Capture the cell that displays the provided text and extract its (X, Y) central coordinate. 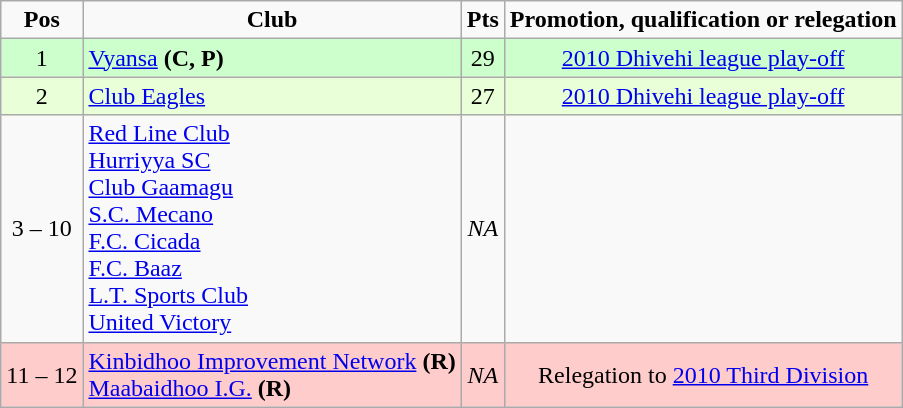
Relegation to 2010 Third Division (703, 374)
2 (42, 96)
Promotion, qualification or relegation (703, 20)
Pos (42, 20)
Pts (482, 20)
Kinbidhoo Improvement Network (R)Maabaidhoo I.G. (R) (272, 374)
3 – 10 (42, 228)
27 (482, 96)
29 (482, 58)
Club (272, 20)
1 (42, 58)
Club Eagles (272, 96)
Vyansa (C, P) (272, 58)
Red Line ClubHurriyya SCClub GaamaguS.C. MecanoF.C. CicadaF.C. BaazL.T. Sports ClubUnited Victory (272, 228)
11 – 12 (42, 374)
